Pinpoint the cell where the given text exists, returning its [x, y] midpoint coordinate. 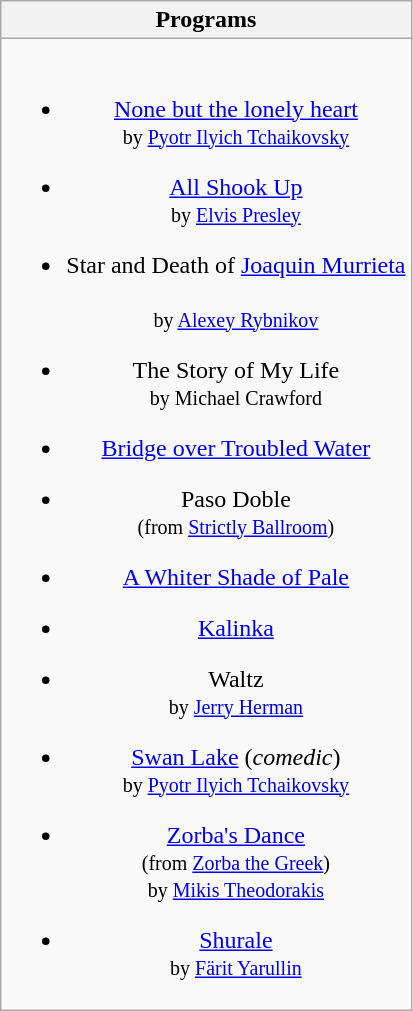
Programs [206, 20]
